Locate the cell with the specified text and output its (X, Y) center coordinate. 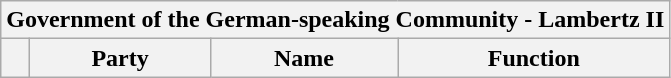
Government of the German-speaking Community - Lambertz II (336, 20)
Name (304, 58)
Function (534, 58)
Party (120, 58)
